From the cell containing the given text, extract its center point as (X, Y) coordinate. 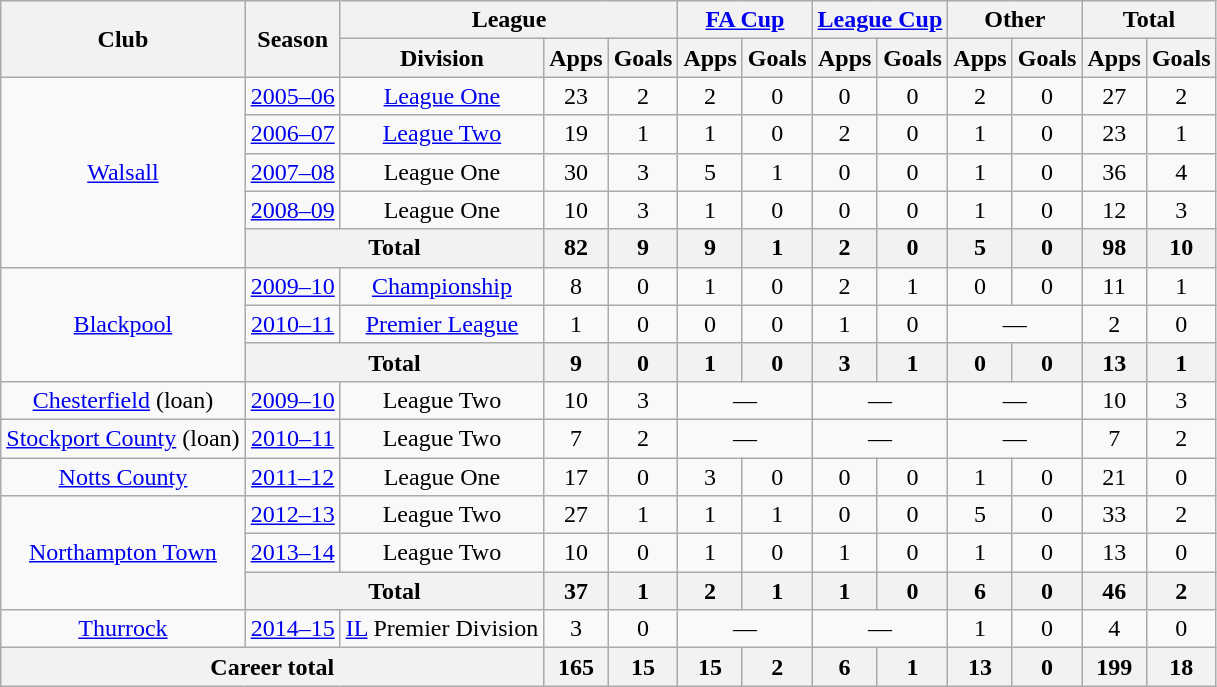
Championship (442, 286)
Division (442, 58)
98 (1114, 248)
Other (1015, 20)
Club (123, 39)
IL Premier Division (442, 629)
Season (292, 39)
8 (576, 286)
Stockport County (loan) (123, 438)
18 (1181, 667)
165 (576, 667)
League Cup (880, 20)
17 (576, 477)
Walsall (123, 172)
2013–14 (292, 553)
30 (576, 172)
46 (1114, 591)
37 (576, 591)
2005–06 (292, 96)
2006–07 (292, 134)
2008–09 (292, 210)
Premier League (442, 324)
19 (576, 134)
FA Cup (745, 20)
Thurrock (123, 629)
2012–13 (292, 515)
2011–12 (292, 477)
Career total (272, 667)
199 (1114, 667)
2007–08 (292, 172)
2014–15 (292, 629)
21 (1114, 477)
Chesterfield (loan) (123, 400)
82 (576, 248)
Blackpool (123, 324)
Northampton Town (123, 553)
League (509, 20)
12 (1114, 210)
Notts County (123, 477)
11 (1114, 286)
36 (1114, 172)
33 (1114, 515)
